Output the [X, Y] coordinate of the center of the cell containing the given text.  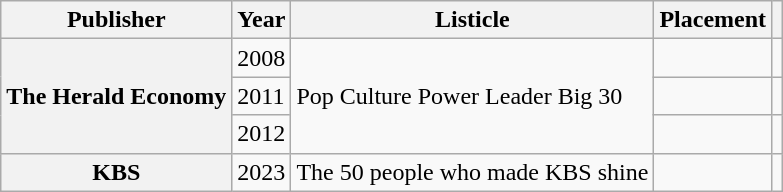
KBS [116, 172]
Publisher [116, 20]
2008 [262, 58]
2011 [262, 96]
2012 [262, 134]
2023 [262, 172]
Pop Culture Power Leader Big 30 [472, 96]
Listicle [472, 20]
Year [262, 20]
The 50 people who made KBS shine [472, 172]
The Herald Economy [116, 96]
Placement [713, 20]
